Output the [x, y] coordinate of the center of the cell containing the given text.  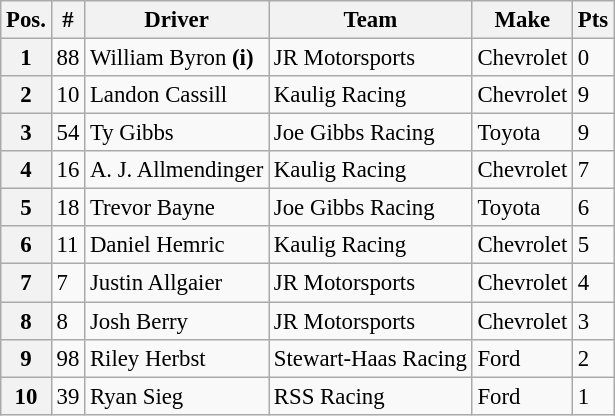
# [68, 20]
Landon Cassill [177, 95]
Ty Gibbs [177, 133]
Stewart-Haas Racing [371, 358]
William Byron (i) [177, 58]
Justin Allgaier [177, 283]
Trevor Bayne [177, 208]
0 [594, 58]
Riley Herbst [177, 358]
54 [68, 133]
Team [371, 20]
Pos. [26, 20]
88 [68, 58]
Josh Berry [177, 321]
Daniel Hemric [177, 245]
16 [68, 170]
Driver [177, 20]
A. J. Allmendinger [177, 170]
39 [68, 396]
11 [68, 245]
18 [68, 208]
RSS Racing [371, 396]
Make [522, 20]
Ryan Sieg [177, 396]
98 [68, 358]
Pts [594, 20]
